Return (x, y) of the center of cell containing provided text 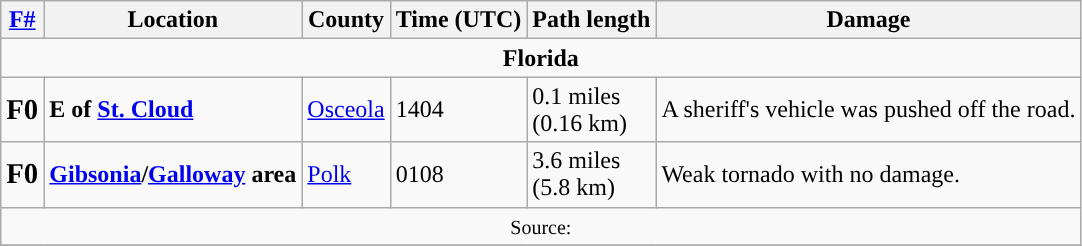
Time (UTC) (458, 20)
Polk (346, 174)
Osceola (346, 110)
0108 (458, 174)
County (346, 20)
E of St. Cloud (173, 110)
1404 (458, 110)
A sheriff's vehicle was pushed off the road. (868, 110)
Weak tornado with no damage. (868, 174)
Path length (592, 20)
3.6 miles (5.8 km) (592, 174)
Location (173, 20)
0.1 miles (0.16 km) (592, 110)
Gibsonia/Galloway area (173, 174)
Source: (541, 226)
Damage (868, 20)
Florida (541, 58)
F# (22, 20)
